Return the [x, y] coordinate for the center point of the cell that contains the specified text.  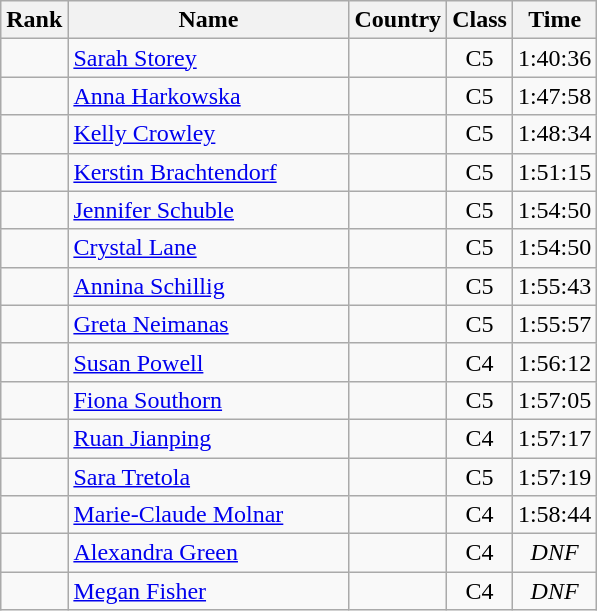
Greta Neimanas [208, 324]
1:57:05 [554, 400]
Time [554, 20]
1:40:36 [554, 58]
1:51:15 [554, 172]
Crystal Lane [208, 248]
1:56:12 [554, 362]
Country [398, 20]
Sara Tretola [208, 477]
Alexandra Green [208, 553]
1:57:17 [554, 438]
1:47:58 [554, 96]
Marie-Claude Molnar [208, 515]
Megan Fisher [208, 591]
Name [208, 20]
Jennifer Schuble [208, 210]
1:55:43 [554, 286]
Susan Powell [208, 362]
1:58:44 [554, 515]
Rank [34, 20]
Ruan Jianping [208, 438]
Kerstin Brachtendorf [208, 172]
1:57:19 [554, 477]
Fiona Southorn [208, 400]
Class [480, 20]
1:48:34 [554, 134]
Anna Harkowska [208, 96]
1:55:57 [554, 324]
Kelly Crowley [208, 134]
Annina Schillig [208, 286]
Sarah Storey [208, 58]
